Search for the cell housing the specified text and yield its [x, y] center coordinate. 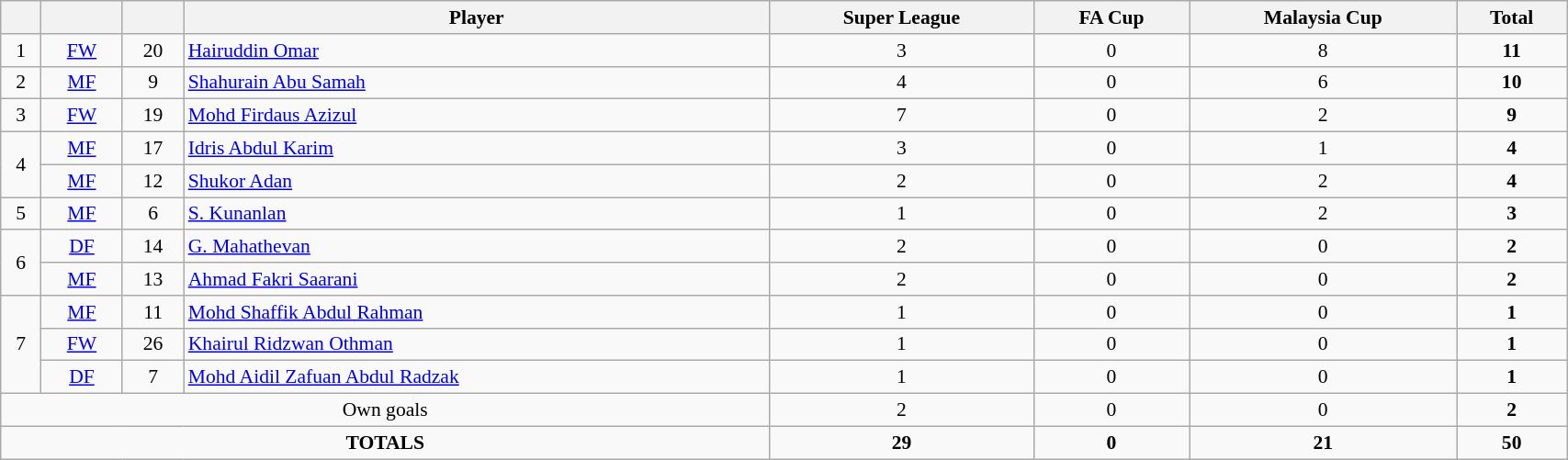
20 [152, 50]
FA Cup [1111, 17]
Super League [902, 17]
Mohd Shaffik Abdul Rahman [477, 312]
Malaysia Cup [1323, 17]
17 [152, 149]
Total [1512, 17]
Hairuddin Omar [477, 50]
26 [152, 344]
12 [152, 181]
Own goals [386, 410]
TOTALS [386, 443]
21 [1323, 443]
10 [1512, 83]
Khairul Ridzwan Othman [477, 344]
13 [152, 279]
29 [902, 443]
G. Mahathevan [477, 247]
Player [477, 17]
S. Kunanlan [477, 214]
5 [21, 214]
19 [152, 116]
Idris Abdul Karim [477, 149]
Ahmad Fakri Saarani [477, 279]
14 [152, 247]
50 [1512, 443]
Shukor Adan [477, 181]
8 [1323, 50]
Shahurain Abu Samah [477, 83]
Mohd Aidil Zafuan Abdul Radzak [477, 377]
Mohd Firdaus Azizul [477, 116]
